Find where the given text appears and provide that cell's center as [X, Y] coordinate. 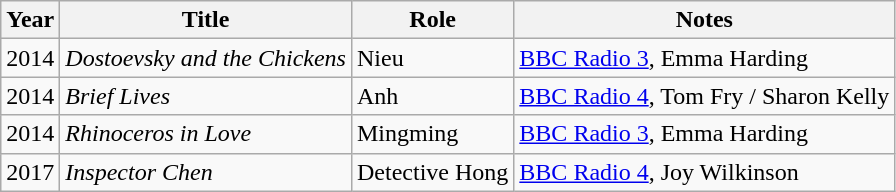
Rhinoceros in Love [206, 134]
Brief Lives [206, 96]
Detective Hong [432, 172]
Notes [704, 20]
Role [432, 20]
2017 [30, 172]
Mingming [432, 134]
Nieu [432, 58]
Inspector Chen [206, 172]
Title [206, 20]
Year [30, 20]
BBC Radio 4, Tom Fry / Sharon Kelly [704, 96]
BBC Radio 4, Joy Wilkinson [704, 172]
Anh [432, 96]
Dostoevsky and the Chickens [206, 58]
